Return [x, y] of the center of cell containing provided text 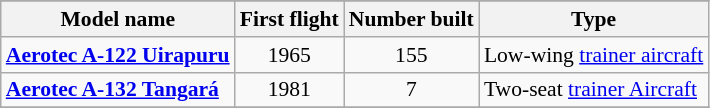
155 [412, 55]
Two-seat trainer Aircraft [594, 90]
1965 [290, 55]
Type [594, 19]
Aerotec A-122 Uirapuru [118, 55]
Number built [412, 19]
1981 [290, 90]
Aerotec A-132 Tangará [118, 90]
Model name [118, 19]
First flight [290, 19]
7 [412, 90]
Low-wing trainer aircraft [594, 55]
